Capture the cell that displays the provided text and extract its [X, Y] central coordinate. 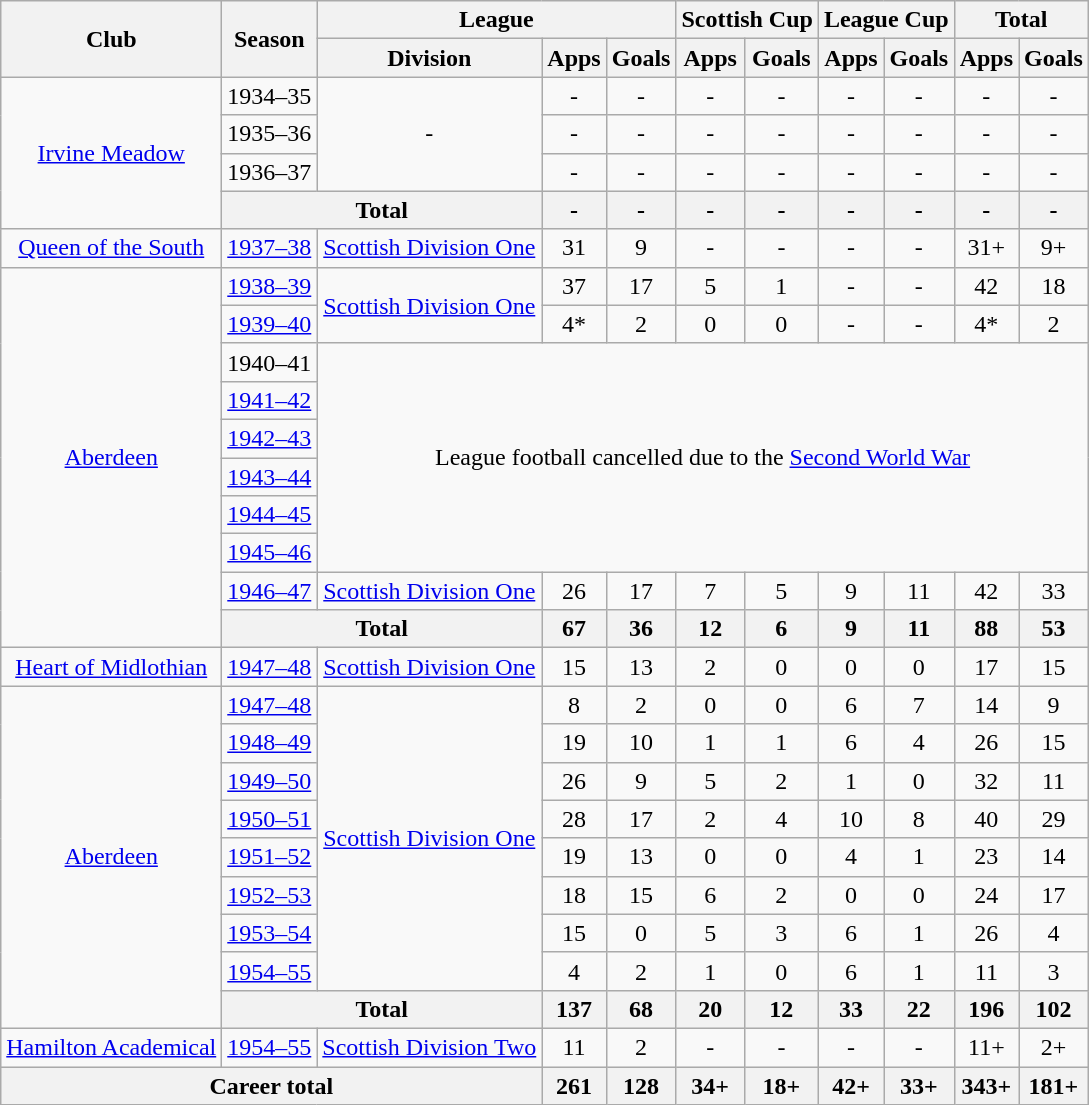
343+ [986, 1085]
1951–52 [270, 857]
22 [920, 1009]
Queen of the South [112, 248]
1950–51 [270, 819]
36 [641, 629]
32 [986, 781]
1939–40 [270, 324]
137 [574, 1009]
League Cup [886, 20]
261 [574, 1085]
196 [986, 1009]
League football cancelled due to the Second World War [703, 457]
1943–44 [270, 477]
Hamilton Academical [112, 1047]
2+ [1054, 1047]
Heart of Midlothian [112, 667]
40 [986, 819]
1946–47 [270, 591]
Scottish Division Two [430, 1047]
1938–39 [270, 286]
68 [641, 1009]
42+ [850, 1085]
1945–46 [270, 553]
31+ [986, 248]
1948–49 [270, 743]
1944–45 [270, 515]
Club [112, 39]
102 [1054, 1009]
1942–43 [270, 438]
33+ [920, 1085]
Career total [272, 1085]
9+ [1054, 248]
1941–42 [270, 400]
34+ [710, 1085]
88 [986, 629]
20 [710, 1009]
11+ [986, 1047]
1935–36 [270, 134]
Irvine Meadow [112, 153]
1934–35 [270, 96]
67 [574, 629]
181+ [1054, 1085]
53 [1054, 629]
1949–50 [270, 781]
18+ [781, 1085]
29 [1054, 819]
37 [574, 286]
1952–53 [270, 895]
League [496, 20]
Division [430, 58]
31 [574, 248]
24 [986, 895]
1953–54 [270, 933]
Season [270, 39]
1936–37 [270, 172]
128 [641, 1085]
1937–38 [270, 248]
Scottish Cup [747, 20]
23 [986, 857]
28 [574, 819]
1940–41 [270, 362]
